Extract the (X, Y) coordinate from the center of the cell holding the provided text.  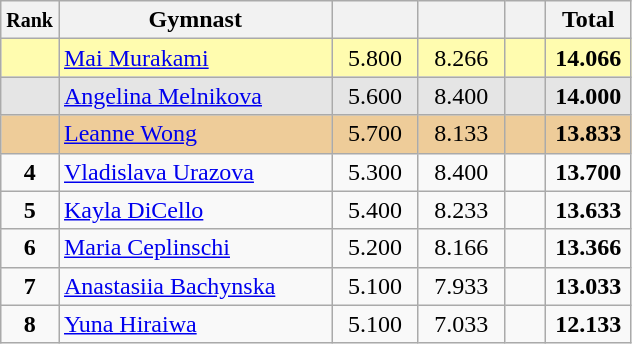
7 (30, 286)
8.233 (461, 210)
Maria Ceplinschi (195, 248)
5.200 (375, 248)
8 (30, 324)
8.266 (461, 58)
Vladislava Urazova (195, 172)
Leanne Wong (195, 134)
7.933 (461, 286)
6 (30, 248)
4 (30, 172)
13.700 (588, 172)
8.166 (461, 248)
Gymnast (195, 20)
12.133 (588, 324)
13.366 (588, 248)
Mai Murakami (195, 58)
14.066 (588, 58)
5.700 (375, 134)
14.000 (588, 96)
13.833 (588, 134)
5.600 (375, 96)
Yuna Hiraiwa (195, 324)
13.633 (588, 210)
5.300 (375, 172)
5.800 (375, 58)
Kayla DiCello (195, 210)
5.400 (375, 210)
8.133 (461, 134)
Angelina Melnikova (195, 96)
Total (588, 20)
5 (30, 210)
Anastasiia Bachynska (195, 286)
7.033 (461, 324)
Rank (30, 20)
13.033 (588, 286)
